Search for the cell housing the specified text and yield its [x, y] center coordinate. 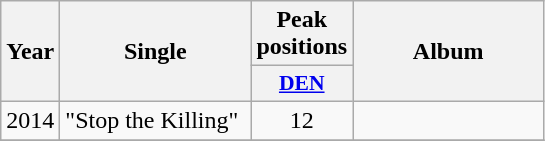
DEN [302, 84]
Single [156, 52]
Album [448, 52]
"Stop the Killing" [156, 120]
Year [30, 52]
2014 [30, 120]
12 [302, 120]
Peak positions [302, 34]
